Determine the (x, y) coordinate at the center of the cell enclosing the given text.  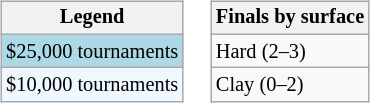
Hard (2–3) (290, 51)
$25,000 tournaments (92, 51)
Legend (92, 18)
Clay (0–2) (290, 85)
Finals by surface (290, 18)
$10,000 tournaments (92, 85)
